Capture the cell that displays the provided text and extract its [x, y] central coordinate. 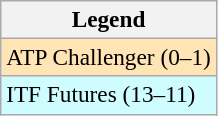
ATP Challenger (0–1) [108, 57]
ITF Futures (13–11) [108, 95]
Legend [108, 19]
